Return the [X, Y] coordinate for the center point of the cell that contains the specified text.  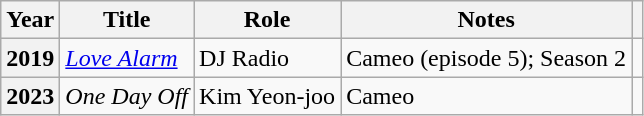
Love Alarm [127, 58]
Cameo (episode 5); Season 2 [486, 58]
Cameo [486, 96]
Title [127, 20]
One Day Off [127, 96]
Kim Yeon-joo [268, 96]
Notes [486, 20]
DJ Radio [268, 58]
Role [268, 20]
2019 [30, 58]
2023 [30, 96]
Year [30, 20]
